Determine the [X, Y] coordinate at the center of the cell enclosing the given text.  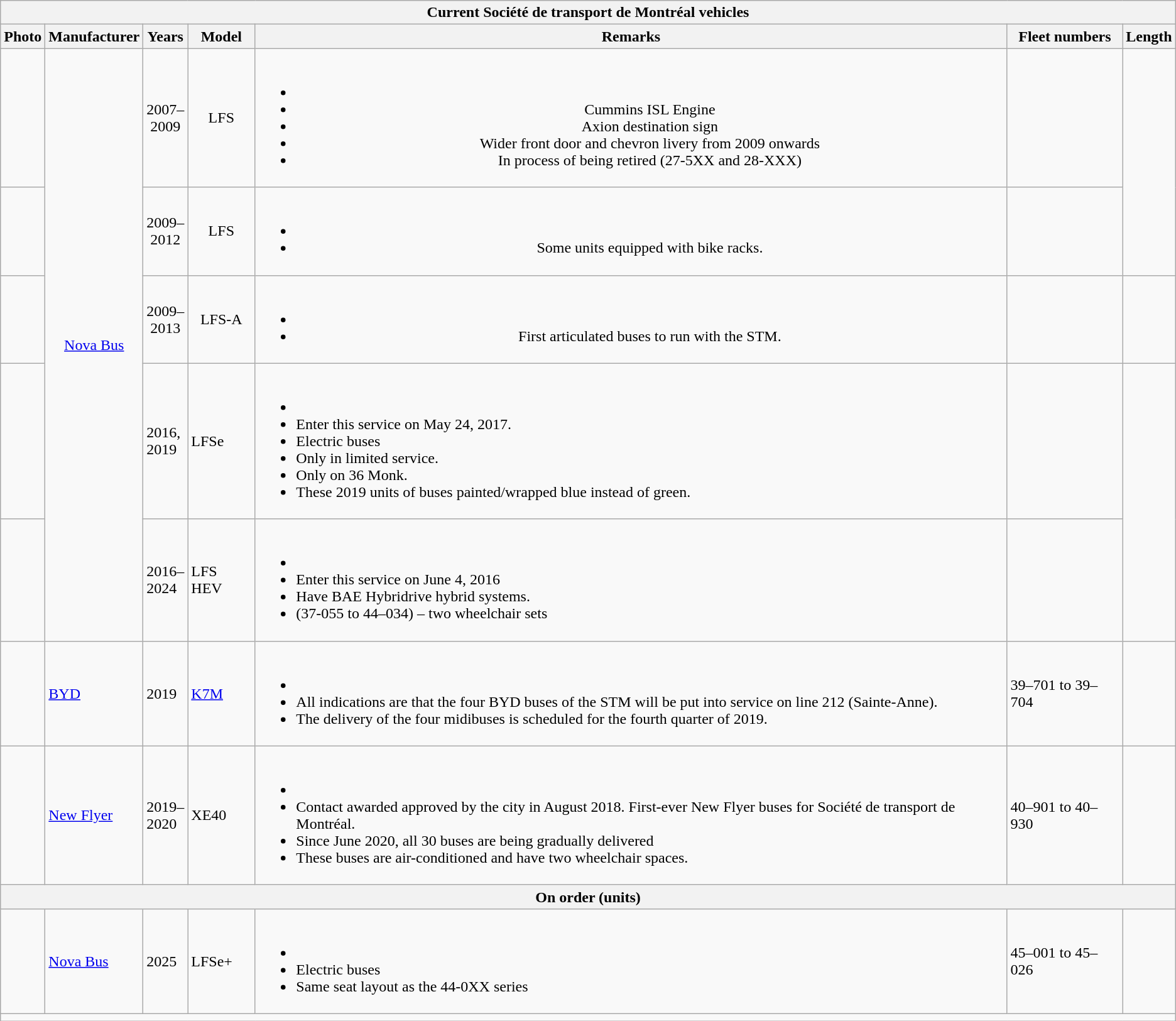
LFS-A [221, 319]
Some units equipped with bike racks. [631, 231]
New Flyer [94, 816]
2019 [166, 694]
2016–2024 [166, 580]
Remarks [631, 36]
39–701 to 39–704 [1065, 694]
Length [1149, 36]
XE40 [221, 816]
First articulated buses to run with the STM. [631, 319]
2016, 2019 [166, 441]
LFSe+ [221, 961]
2009–2013 [166, 319]
Electric busesSame seat layout as the 44-0XX series [631, 961]
LFSe [221, 441]
On order (units) [588, 897]
2009–2012 [166, 231]
Photo [23, 36]
Model [221, 36]
Cummins ISL EngineAxion destination signWider front door and chevron livery from 2009 onwardsIn process of being retired (27-5XX and 28-XXX) [631, 118]
2025 [166, 961]
40–901 to 40–930 [1065, 816]
Fleet numbers [1065, 36]
2007–2009 [166, 118]
Years [166, 36]
BYD [94, 694]
Manufacturer [94, 36]
Enter this service on June 4, 2016Have BAE Hybridrive hybrid systems.(37-055 to 44–034) – two wheelchair sets [631, 580]
LFS HEV [221, 580]
2019–2020 [166, 816]
45–001 to 45–026 [1065, 961]
Current Société de transport de Montréal vehicles [588, 13]
K7M [221, 694]
